Find where the given text appears and provide that cell's center as [X, Y] coordinate. 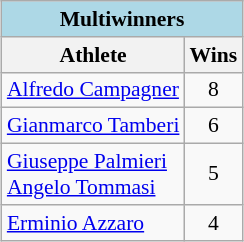
Erminio Azzaro [94, 223]
Athlete [94, 55]
Gianmarco Tamberi [94, 126]
5 [213, 174]
4 [213, 223]
6 [213, 126]
8 [213, 90]
Wins [213, 55]
Multiwinners [122, 19]
Giuseppe PalmieriAngelo Tommasi [94, 174]
Alfredo Campagner [94, 90]
